Identify which cell holds the provided text, then report its [X, Y] central coordinate. 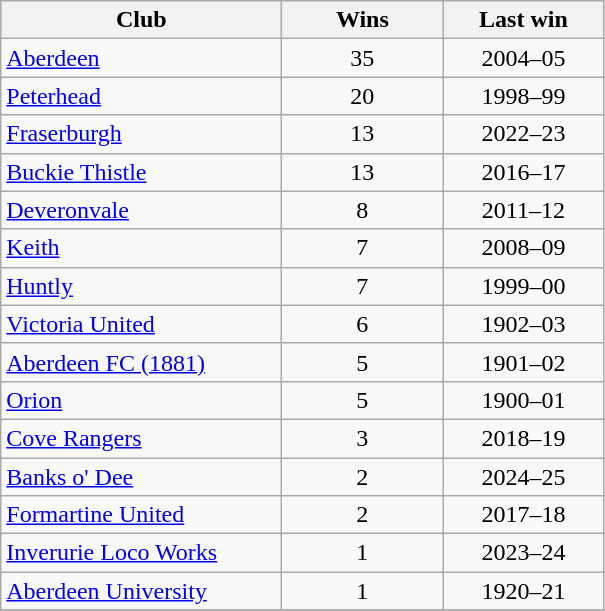
Club [142, 20]
2022–23 [524, 134]
Buckie Thistle [142, 172]
20 [362, 96]
Aberdeen [142, 58]
Aberdeen University [142, 591]
Orion [142, 400]
Banks o' Dee [142, 477]
1901–02 [524, 362]
Peterhead [142, 96]
2004–05 [524, 58]
Victoria United [142, 324]
2016–17 [524, 172]
Last win [524, 20]
1902–03 [524, 324]
1998–99 [524, 96]
6 [362, 324]
2011–12 [524, 210]
1900–01 [524, 400]
Huntly [142, 286]
Fraserburgh [142, 134]
Formartine United [142, 515]
3 [362, 438]
Wins [362, 20]
Cove Rangers [142, 438]
2024–25 [524, 477]
8 [362, 210]
2008–09 [524, 248]
Keith [142, 248]
2018–19 [524, 438]
Inverurie Loco Works [142, 553]
35 [362, 58]
Aberdeen FC (1881) [142, 362]
Deveronvale [142, 210]
2017–18 [524, 515]
1999–00 [524, 286]
1920–21 [524, 591]
2023–24 [524, 553]
